Identify which cell holds the provided text, then report its (x, y) central coordinate. 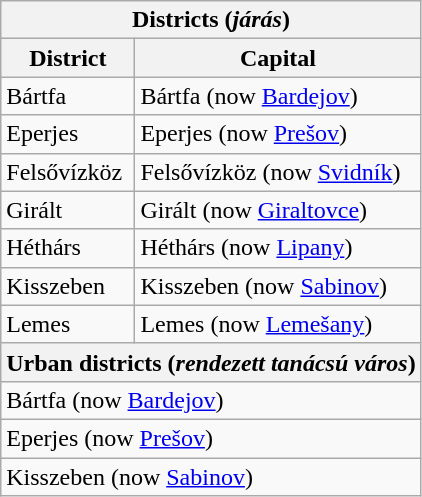
District (68, 58)
Felsővízköz (68, 172)
Lemes (68, 324)
Héthárs (68, 248)
Girált (now Giraltovce) (278, 210)
Felsővízköz (now Svidník) (278, 172)
Héthárs (now Lipany) (278, 248)
Lemes (now Lemešany) (278, 324)
Eperjes (68, 134)
Districts (járás) (211, 20)
Urban districts (rendezett tanácsú város) (211, 362)
Bártfa (68, 96)
Capital (278, 58)
Girált (68, 210)
Kisszeben (68, 286)
